Detect which cell encompasses the target text, then output its [x, y] center coordinate. 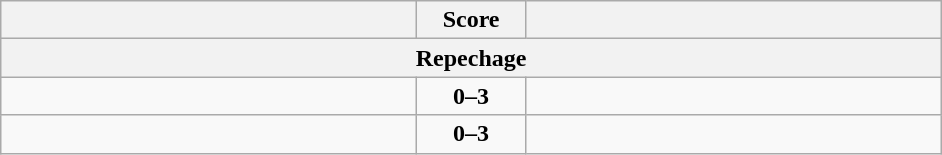
Repechage [472, 58]
Score [472, 20]
